For the text-containing cell, return its midpoint in (x, y) coordinate format. 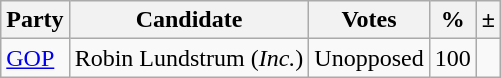
100 (452, 58)
Candidate (189, 20)
% (452, 20)
GOP (35, 58)
± (488, 20)
Party (35, 20)
Robin Lundstrum (Inc.) (189, 58)
Unopposed (369, 58)
Votes (369, 20)
